Identify which cell holds the provided text, then report its (x, y) central coordinate. 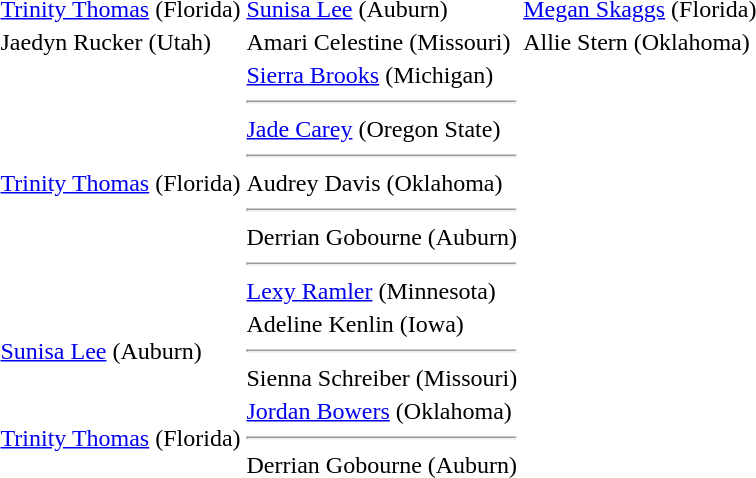
Sierra Brooks (Michigan)Jade Carey (Oregon State)Audrey Davis (Oklahoma)Derrian Gobourne (Auburn)Lexy Ramler (Minnesota) (382, 183)
Adeline Kenlin (Iowa)Sienna Schreiber (Missouri) (382, 351)
Amari Celestine (Missouri) (382, 42)
